Extract the (X, Y) coordinate from the center of the cell holding the provided text.  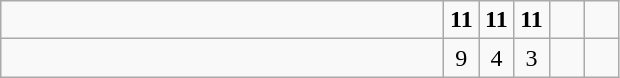
4 (496, 58)
9 (462, 58)
3 (532, 58)
